Capture the cell that displays the provided text and extract its (x, y) central coordinate. 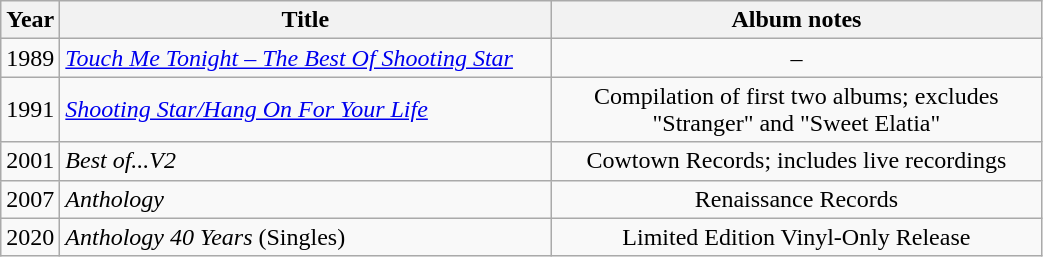
Anthology (306, 199)
2020 (30, 237)
1991 (30, 110)
Title (306, 20)
Anthology 40 Years (Singles) (306, 237)
2007 (30, 199)
– (796, 58)
Touch Me Tonight – The Best Of Shooting Star (306, 58)
Shooting Star/Hang On For Your Life (306, 110)
Cowtown Records; includes live recordings (796, 161)
2001 (30, 161)
Compilation of first two albums; excludes "Stranger" and "Sweet Elatia" (796, 110)
Best of...V2 (306, 161)
Limited Edition Vinyl-Only Release (796, 237)
1989 (30, 58)
Renaissance Records (796, 199)
Album notes (796, 20)
Year (30, 20)
